Return [x, y] of the center of cell containing provided text 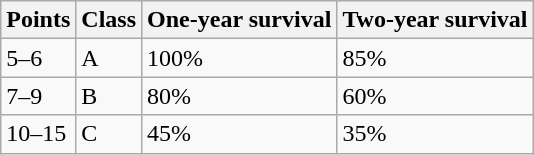
7–9 [38, 96]
10–15 [38, 134]
60% [435, 96]
100% [240, 58]
Two-year survival [435, 20]
Points [38, 20]
B [109, 96]
One-year survival [240, 20]
35% [435, 134]
85% [435, 58]
5–6 [38, 58]
Class [109, 20]
45% [240, 134]
A [109, 58]
C [109, 134]
80% [240, 96]
